Capture the cell that displays the provided text and extract its (X, Y) central coordinate. 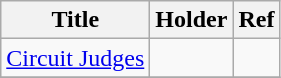
Title (76, 20)
Holder (192, 20)
Ref (256, 20)
Circuit Judges (76, 58)
